Find where the given text appears and provide that cell's center as (X, Y) coordinate. 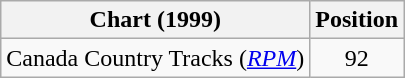
Chart (1999) (156, 20)
92 (357, 58)
Canada Country Tracks (RPM) (156, 58)
Position (357, 20)
